From the cell containing the given text, extract its center point as [x, y] coordinate. 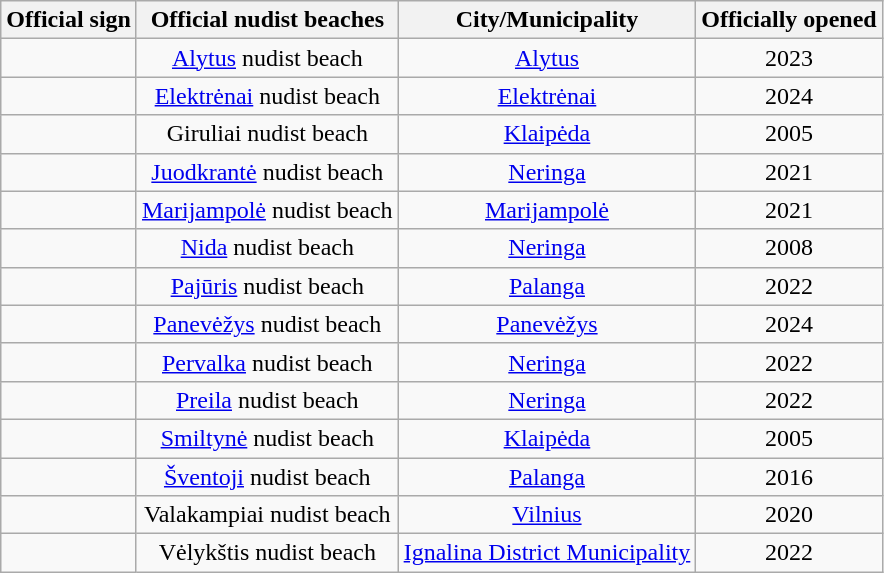
2016 [789, 477]
Elektrėnai nudist beach [267, 96]
Official sign [69, 20]
City/Municipality [547, 20]
Marijampolė nudist beach [267, 210]
Valakampiai nudist beach [267, 515]
Official nudist beaches [267, 20]
2023 [789, 58]
Nida nudist beach [267, 248]
Juodkrantė nudist beach [267, 172]
Vėlykštis nudist beach [267, 553]
Alytus [547, 58]
Giruliai nudist beach [267, 134]
Panevėžys [547, 324]
Šventoji nudist beach [267, 477]
Officially opened [789, 20]
Smiltynė nudist beach [267, 438]
Preila nudist beach [267, 400]
Alytus nudist beach [267, 58]
Ignalina District Municipality [547, 553]
Elektrėnai [547, 96]
Marijampolė [547, 210]
2008 [789, 248]
2020 [789, 515]
Pajūris nudist beach [267, 286]
Pervalka nudist beach [267, 362]
Panevėžys nudist beach [267, 324]
Vilnius [547, 515]
